Pinpoint the cell where the given text exists, returning its (X, Y) midpoint coordinate. 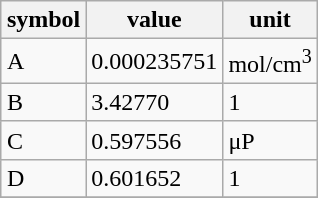
symbol (43, 20)
3.42770 (154, 102)
μP (270, 140)
B (43, 102)
0.597556 (154, 140)
unit (270, 20)
D (43, 178)
0.000235751 (154, 62)
C (43, 140)
A (43, 62)
mol/cm3 (270, 62)
0.601652 (154, 178)
value (154, 20)
